From the cell containing the given text, extract its center point as [X, Y] coordinate. 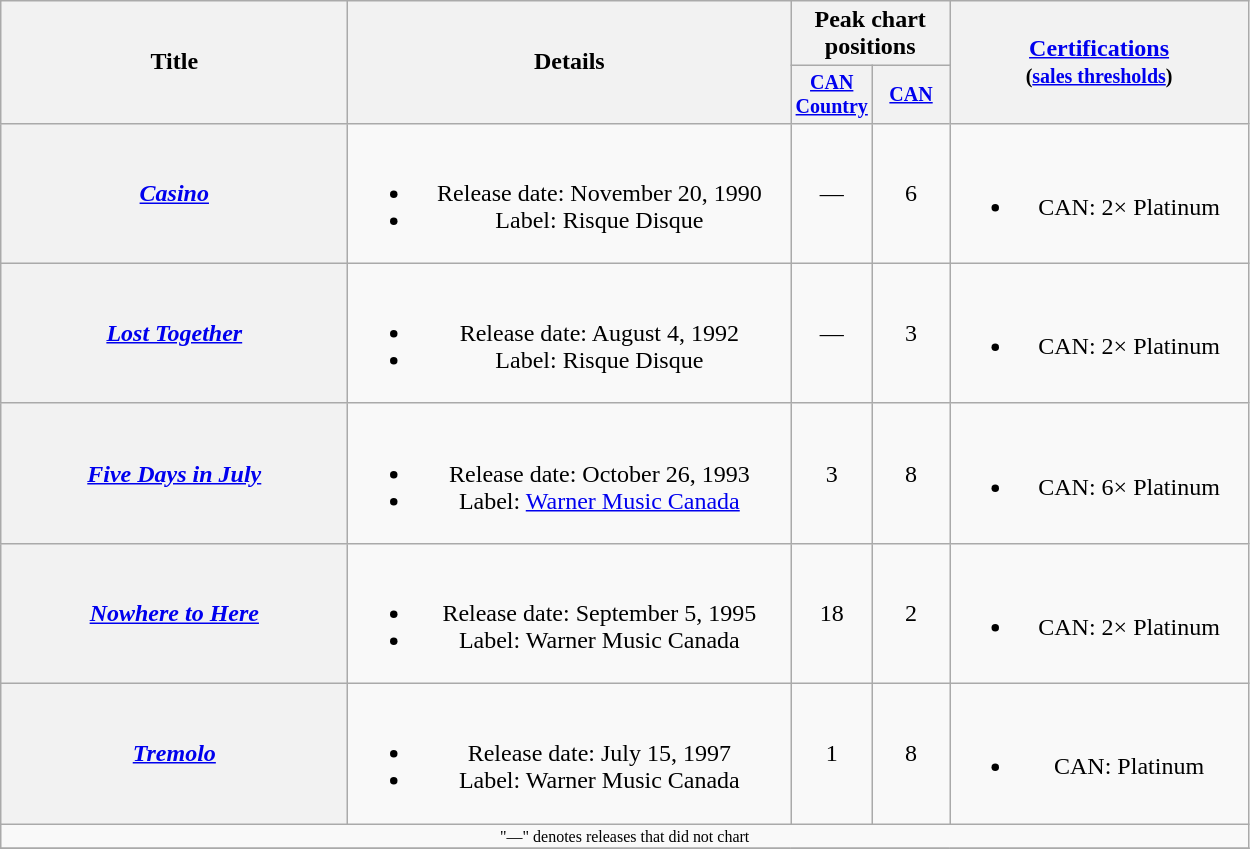
18 [832, 613]
Lost Together [174, 333]
2 [912, 613]
Five Days in July [174, 473]
Release date: November 20, 1990Label: Risque Disque [570, 193]
CAN [912, 94]
Release date: August 4, 1992Label: Risque Disque [570, 333]
CAN Country [832, 94]
Certifications(sales thresholds) [1100, 62]
"—" denotes releases that did not chart [625, 836]
CAN: Platinum [1100, 754]
Title [174, 62]
CAN: 6× Platinum [1100, 473]
1 [832, 754]
Casino [174, 193]
Details [570, 62]
Nowhere to Here [174, 613]
Release date: October 26, 1993Label: Warner Music Canada [570, 473]
Release date: July 15, 1997Label: Warner Music Canada [570, 754]
Peak chartpositions [870, 34]
6 [912, 193]
Tremolo [174, 754]
Release date: September 5, 1995Label: Warner Music Canada [570, 613]
